Output the [x, y] coordinate of the center of the cell containing the given text.  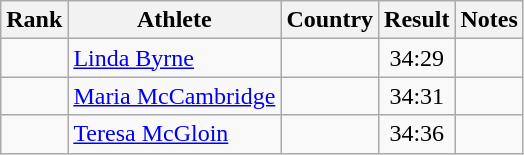
Country [330, 20]
Rank [34, 20]
Teresa McGloin [174, 134]
Linda Byrne [174, 58]
Maria McCambridge [174, 96]
Notes [489, 20]
Result [417, 20]
Athlete [174, 20]
34:31 [417, 96]
34:36 [417, 134]
34:29 [417, 58]
